For the text-containing cell, return its midpoint in [x, y] coordinate format. 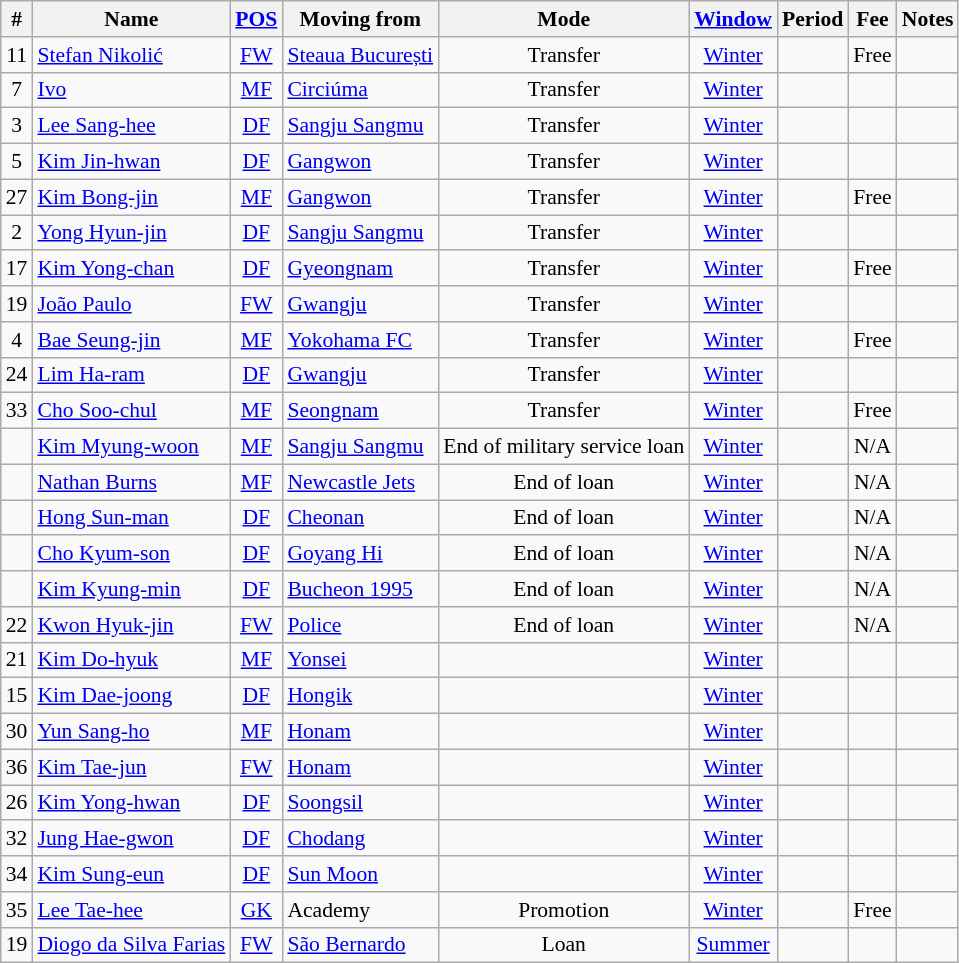
Stefan Nikolić [131, 55]
Cho Kyum-son [131, 554]
24 [17, 375]
End of military service loan [564, 447]
Bucheon 1995 [360, 589]
Diogo da Silva Farias [131, 945]
5 [17, 162]
Kim Yong-chan [131, 269]
Kim Dae-joong [131, 696]
Circiúma [360, 90]
Period [812, 19]
Lee Sang-hee [131, 126]
17 [17, 269]
Kim Sung-eun [131, 874]
3 [17, 126]
27 [17, 197]
Ivo [131, 90]
Soongsil [360, 803]
João Paulo [131, 304]
Kim Yong-hwan [131, 803]
Gyeongnam [360, 269]
36 [17, 767]
32 [17, 839]
Seongnam [360, 411]
11 [17, 55]
Cho Soo-chul [131, 411]
Name [131, 19]
Loan [564, 945]
Fee [872, 19]
Kim Bong-jin [131, 197]
Hong Sun-man [131, 518]
São Bernardo [360, 945]
Window [733, 19]
Goyang Hi [360, 554]
Yong Hyun-jin [131, 233]
Jung Hae-gwon [131, 839]
Hongik [360, 696]
Police [360, 625]
Mode [564, 19]
15 [17, 696]
30 [17, 732]
2 [17, 233]
33 [17, 411]
Moving from [360, 19]
# [17, 19]
Kim Myung-woon [131, 447]
Academy [360, 910]
Kim Jin-hwan [131, 162]
Promotion [564, 910]
21 [17, 660]
Kim Tae-jun [131, 767]
Yonsei [360, 660]
Nathan Burns [131, 482]
Cheonan [360, 518]
Newcastle Jets [360, 482]
Summer [733, 945]
Bae Seung-jin [131, 340]
Sun Moon [360, 874]
Yun Sang-ho [131, 732]
Yokohama FC [360, 340]
26 [17, 803]
GK [256, 910]
Kim Kyung-min [131, 589]
Kim Do-hyuk [131, 660]
7 [17, 90]
POS [256, 19]
Kwon Hyuk-jin [131, 625]
35 [17, 910]
Chodang [360, 839]
4 [17, 340]
34 [17, 874]
Steaua București [360, 55]
22 [17, 625]
Notes [928, 19]
Lim Ha-ram [131, 375]
Lee Tae-hee [131, 910]
